Return [x, y] of the center of cell containing provided text 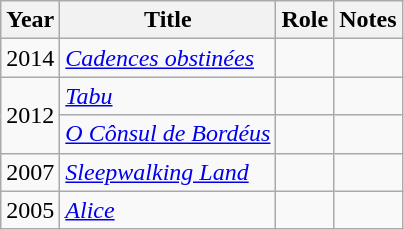
Title [168, 20]
2007 [30, 172]
2014 [30, 58]
2005 [30, 210]
Tabu [168, 96]
Cadences obstinées [168, 58]
2012 [30, 115]
Alice [168, 210]
Notes [368, 20]
Role [305, 20]
Sleepwalking Land [168, 172]
Year [30, 20]
O Cônsul de Bordéus [168, 134]
